Scan for the cell matching the given text and deliver its (x, y) coordinate at center. 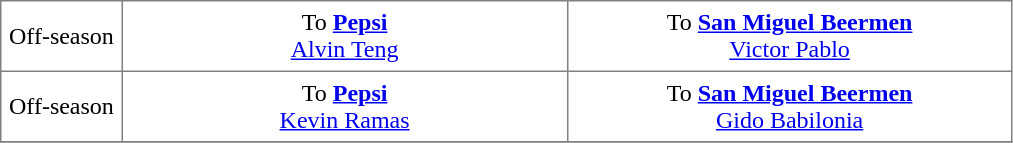
To PepsiAlvin Teng (344, 36)
To San Miguel BeermenGido Babilonia (790, 106)
To San Miguel BeermenVictor Pablo (790, 36)
To PepsiKevin Ramas (344, 106)
